Return [X, Y] of the center of cell containing provided text 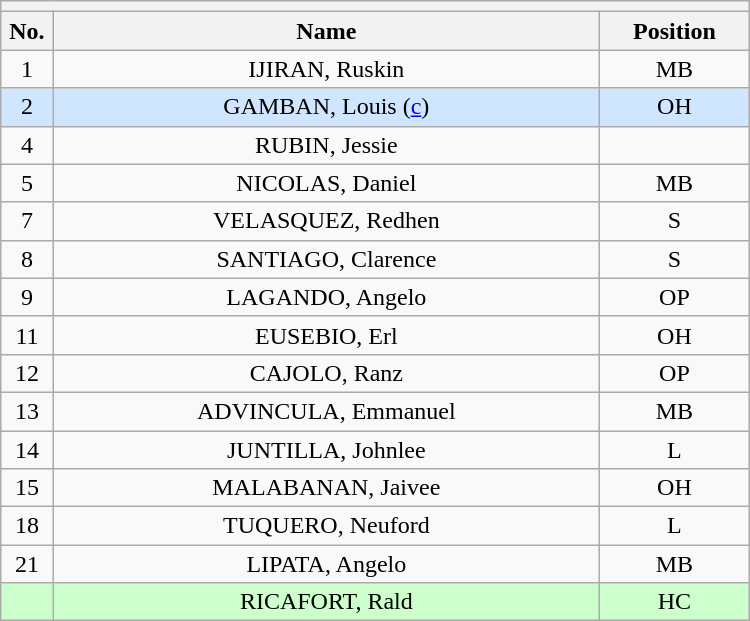
CAJOLO, Ranz [326, 373]
SANTIAGO, Clarence [326, 259]
2 [27, 107]
18 [27, 526]
LIPATA, Angelo [326, 564]
JUNTILLA, Johnlee [326, 449]
15 [27, 488]
1 [27, 69]
11 [27, 335]
13 [27, 411]
ADVINCULA, Emmanuel [326, 411]
NICOLAS, Daniel [326, 183]
EUSEBIO, Erl [326, 335]
HC [675, 602]
IJIRAN, Ruskin [326, 69]
7 [27, 221]
RICAFORT, Rald [326, 602]
TUQUERO, Neuford [326, 526]
8 [27, 259]
12 [27, 373]
Name [326, 31]
4 [27, 145]
VELASQUEZ, Redhen [326, 221]
5 [27, 183]
9 [27, 297]
GAMBAN, Louis (c) [326, 107]
LAGANDO, Angelo [326, 297]
RUBIN, Jessie [326, 145]
Position [675, 31]
14 [27, 449]
MALABANAN, Jaivee [326, 488]
21 [27, 564]
No. [27, 31]
